Extract the [x, y] coordinate from the center of the cell holding the provided text.  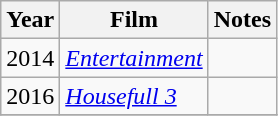
Year [30, 20]
Housefull 3 [134, 96]
Entertainment [134, 58]
Notes [242, 20]
2016 [30, 96]
2014 [30, 58]
Film [134, 20]
